Scan for the cell matching the given text and deliver its (x, y) coordinate at center. 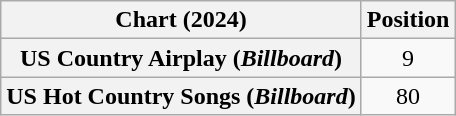
80 (408, 96)
US Country Airplay (Billboard) (181, 58)
US Hot Country Songs (Billboard) (181, 96)
Position (408, 20)
Chart (2024) (181, 20)
9 (408, 58)
